Detect which cell encompasses the target text, then output its [X, Y] center coordinate. 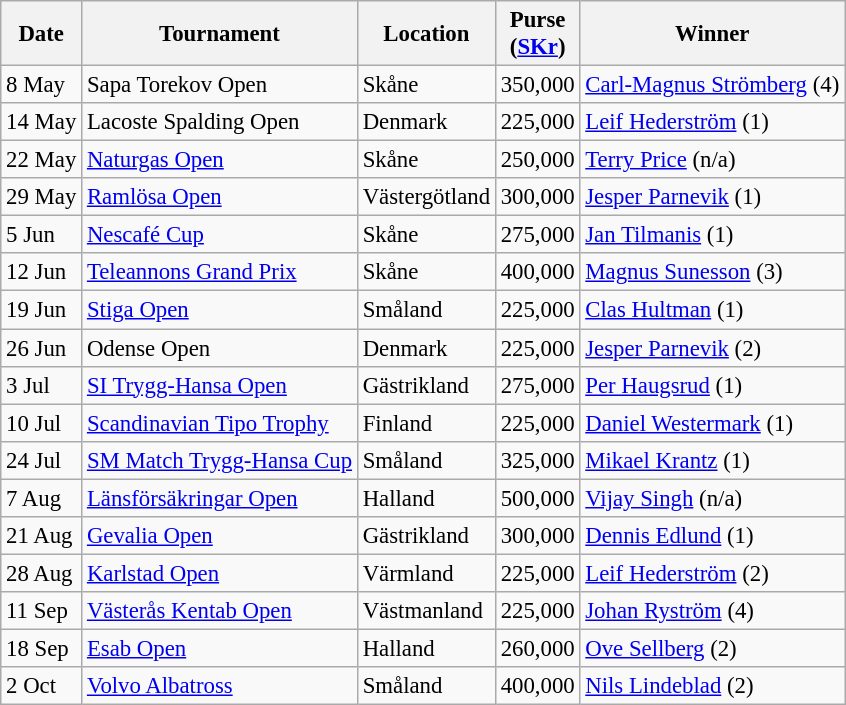
12 Jun [42, 273]
Carl-Magnus Strömberg (4) [712, 85]
SM Match Trygg-Hansa Cup [220, 460]
8 May [42, 85]
Volvo Albatross [220, 686]
Daniel Westermark (1) [712, 423]
Naturgas Open [220, 160]
Lacoste Spalding Open [220, 122]
Clas Hultman (1) [712, 310]
5 Jun [42, 235]
Purse(SKr) [538, 34]
Jan Tilmanis (1) [712, 235]
24 Jul [42, 460]
260,000 [538, 648]
3 Jul [42, 385]
19 Jun [42, 310]
Karlstad Open [220, 573]
SI Trygg-Hansa Open [220, 385]
250,000 [538, 160]
500,000 [538, 498]
Per Haugsrud (1) [712, 385]
350,000 [538, 85]
Mikael Krantz (1) [712, 460]
28 Aug [42, 573]
Länsförsäkringar Open [220, 498]
Västergötland [426, 197]
Sapa Torekov Open [220, 85]
Dennis Edlund (1) [712, 536]
Tournament [220, 34]
Magnus Sunesson (3) [712, 273]
Ove Sellberg (2) [712, 648]
Location [426, 34]
Nils Lindeblad (2) [712, 686]
Scandinavian Tipo Trophy [220, 423]
Västerås Kentab Open [220, 611]
325,000 [538, 460]
Jesper Parnevik (2) [712, 348]
Esab Open [220, 648]
Winner [712, 34]
Ramlösa Open [220, 197]
22 May [42, 160]
14 May [42, 122]
11 Sep [42, 611]
Terry Price (n/a) [712, 160]
Västmanland [426, 611]
Johan Ryström (4) [712, 611]
Gevalia Open [220, 536]
Vijay Singh (n/a) [712, 498]
Leif Hederström (1) [712, 122]
Nescafé Cup [220, 235]
Värmland [426, 573]
29 May [42, 197]
Jesper Parnevik (1) [712, 197]
7 Aug [42, 498]
Teleannons Grand Prix [220, 273]
21 Aug [42, 536]
2 Oct [42, 686]
Odense Open [220, 348]
Leif Hederström (2) [712, 573]
Stiga Open [220, 310]
Date [42, 34]
10 Jul [42, 423]
18 Sep [42, 648]
Finland [426, 423]
26 Jun [42, 348]
